Search for the cell housing the specified text and yield its [X, Y] center coordinate. 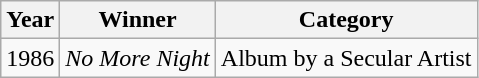
Winner [138, 20]
No More Night [138, 58]
Category [346, 20]
1986 [30, 58]
Year [30, 20]
Album by a Secular Artist [346, 58]
